For the text-containing cell, return its midpoint in (X, Y) coordinate format. 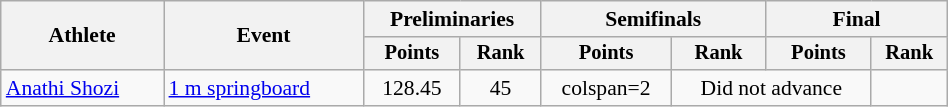
Final (857, 19)
128.45 (412, 88)
Preliminaries (452, 19)
Anathi Shozi (82, 88)
45 (500, 88)
Event (264, 36)
Athlete (82, 36)
Semifinals (654, 19)
Did not advance (771, 88)
colspan=2 (606, 88)
1 m springboard (264, 88)
